Locate the cell with the specified text and output its (X, Y) center coordinate. 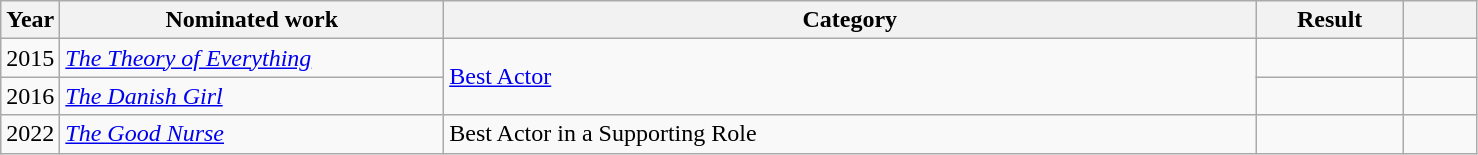
2015 (30, 58)
2016 (30, 96)
Result (1330, 20)
Best Actor in a Supporting Role (850, 134)
The Danish Girl (252, 96)
The Good Nurse (252, 134)
Category (850, 20)
Year (30, 20)
Best Actor (850, 77)
2022 (30, 134)
Nominated work (252, 20)
The Theory of Everything (252, 58)
